Determine the [X, Y] coordinate at the center of the cell enclosing the given text.  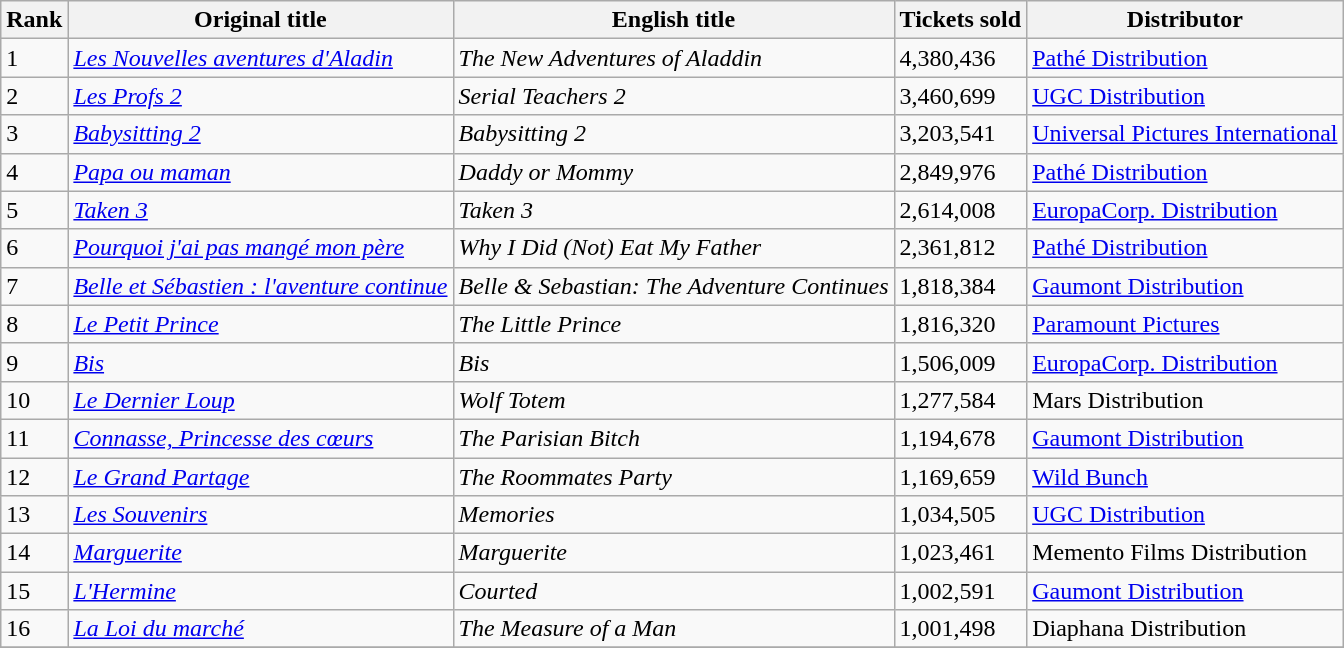
3,203,541 [960, 134]
Belle et Sébastien : l'aventure continue [260, 286]
The Roommates Party [674, 477]
1,506,009 [960, 362]
Serial Teachers 2 [674, 96]
1,034,505 [960, 515]
Courted [674, 591]
La Loi du marché [260, 629]
The Parisian Bitch [674, 438]
1,023,461 [960, 553]
1,001,498 [960, 629]
2,614,008 [960, 210]
Memento Films Distribution [1185, 553]
Le Dernier Loup [260, 400]
Les Nouvelles aventures d'Aladin [260, 58]
2,361,812 [960, 248]
The New Adventures of Aladdin [674, 58]
15 [34, 591]
9 [34, 362]
Belle & Sebastian: The Adventure Continues [674, 286]
Les Souvenirs [260, 515]
1,002,591 [960, 591]
4 [34, 172]
1,818,384 [960, 286]
The Little Prince [674, 324]
10 [34, 400]
Papa ou maman [260, 172]
Les Profs 2 [260, 96]
13 [34, 515]
7 [34, 286]
English title [674, 20]
14 [34, 553]
11 [34, 438]
1,816,320 [960, 324]
Le Grand Partage [260, 477]
Memories [674, 515]
The Measure of a Man [674, 629]
Paramount Pictures [1185, 324]
Tickets sold [960, 20]
Rank [34, 20]
1,277,584 [960, 400]
Wild Bunch [1185, 477]
Why I Did (Not) Eat My Father [674, 248]
Universal Pictures International [1185, 134]
Le Petit Prince [260, 324]
8 [34, 324]
L'Hermine [260, 591]
4,380,436 [960, 58]
Original title [260, 20]
3,460,699 [960, 96]
6 [34, 248]
Wolf Totem [674, 400]
1,169,659 [960, 477]
1 [34, 58]
Diaphana Distribution [1185, 629]
2 [34, 96]
1,194,678 [960, 438]
Pourquoi j'ai pas mangé mon père [260, 248]
16 [34, 629]
Mars Distribution [1185, 400]
12 [34, 477]
Daddy or Mommy [674, 172]
Connasse, Princesse des cœurs [260, 438]
Distributor [1185, 20]
2,849,976 [960, 172]
3 [34, 134]
5 [34, 210]
